Return (x, y) of the center of cell containing provided text 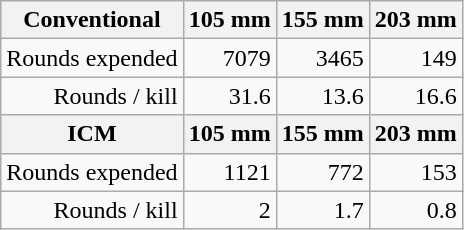
7079 (230, 58)
13.6 (322, 96)
3465 (322, 58)
2 (230, 210)
31.6 (230, 96)
0.8 (416, 210)
Conventional (92, 20)
772 (322, 172)
153 (416, 172)
149 (416, 58)
ICM (92, 134)
1121 (230, 172)
1.7 (322, 210)
16.6 (416, 96)
